Scan for the cell matching the given text and deliver its [X, Y] coordinate at center. 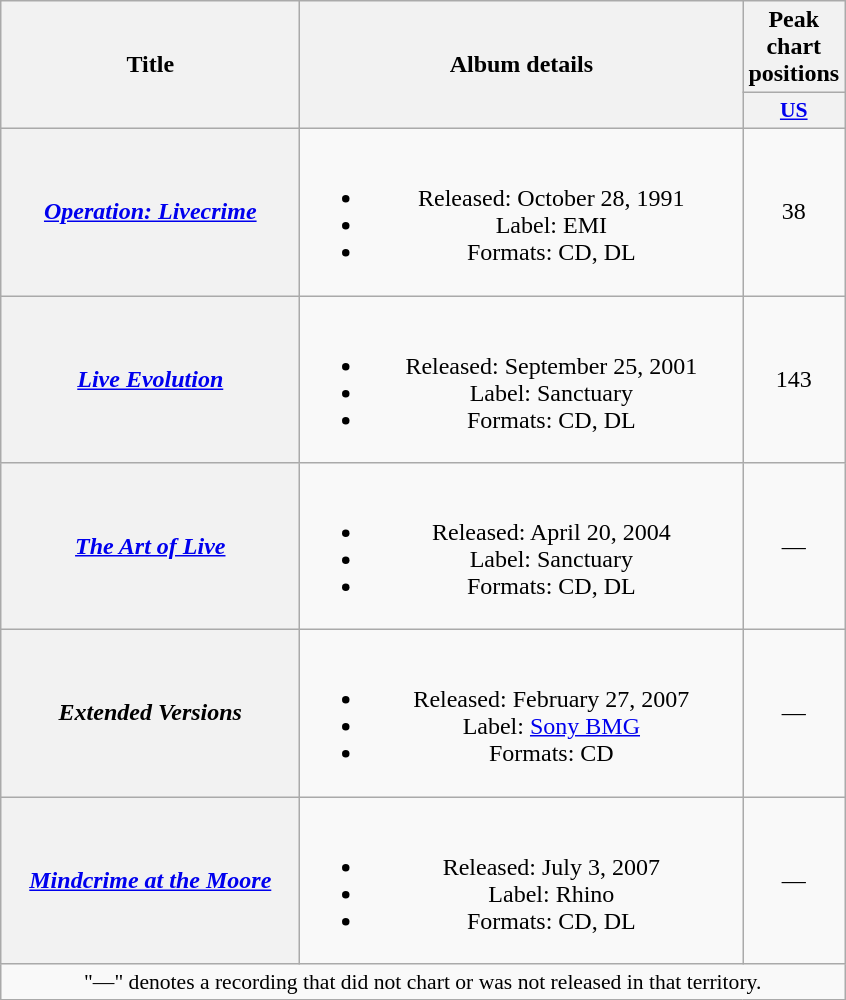
US [794, 111]
Released: February 27, 2007Label: Sony BMGFormats: CD [522, 714]
Released: October 28, 1991Label: EMIFormats: CD, DL [522, 212]
Mindcrime at the Moore [150, 880]
Released: September 25, 2001Label: SanctuaryFormats: CD, DL [522, 380]
Album details [522, 65]
Live Evolution [150, 380]
Operation: Livecrime [150, 212]
Peak chart positions [794, 47]
143 [794, 380]
The Art of Live [150, 546]
"—" denotes a recording that did not chart or was not released in that territory. [423, 982]
Released: April 20, 2004Label: SanctuaryFormats: CD, DL [522, 546]
Title [150, 65]
Extended Versions [150, 714]
Released: July 3, 2007Label: RhinoFormats: CD, DL [522, 880]
38 [794, 212]
